Find where the given text appears and provide that cell's center as [x, y] coordinate. 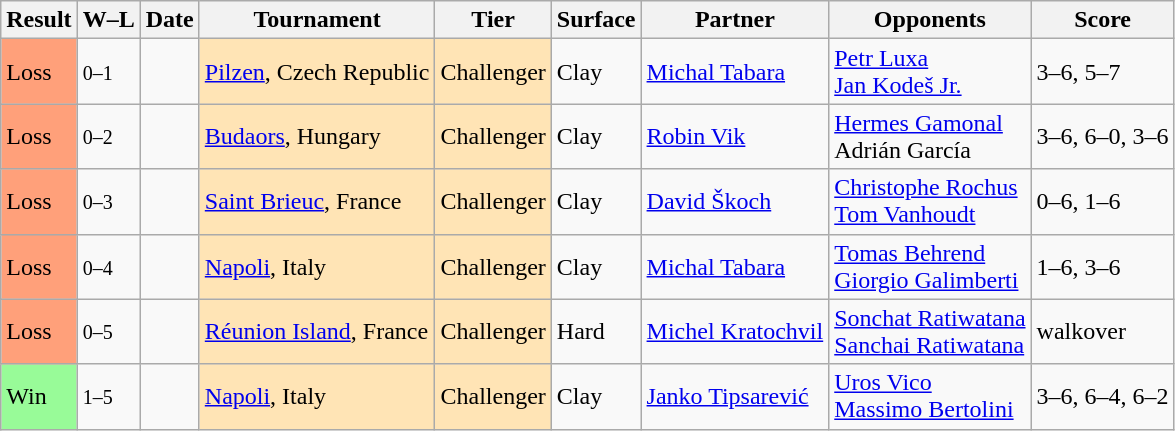
walkover [1102, 332]
3–6, 6–0, 3–6 [1102, 136]
Christophe Rochus Tom Vanhoudt [930, 202]
Hard [596, 332]
0–4 [108, 266]
W–L [108, 20]
0–5 [108, 332]
0–3 [108, 202]
Janko Tipsarević [735, 396]
Hermes Gamonal Adrián García [930, 136]
Result [39, 20]
Budaors, Hungary [317, 136]
Tier [493, 20]
Surface [596, 20]
Uros Vico Massimo Bertolini [930, 396]
0–6, 1–6 [1102, 202]
0–2 [108, 136]
Réunion Island, France [317, 332]
1–5 [108, 396]
Win [39, 396]
0–1 [108, 72]
Opponents [930, 20]
Michel Kratochvil [735, 332]
Robin Vik [735, 136]
Tournament [317, 20]
Petr Luxa Jan Kodeš Jr. [930, 72]
Partner [735, 20]
Score [1102, 20]
1–6, 3–6 [1102, 266]
Date [170, 20]
3–6, 5–7 [1102, 72]
Sonchat Ratiwatana Sanchai Ratiwatana [930, 332]
Saint Brieuc, France [317, 202]
Tomas Behrend Giorgio Galimberti [930, 266]
David Škoch [735, 202]
3–6, 6–4, 6–2 [1102, 396]
Pilzen, Czech Republic [317, 72]
